From the cell containing the given text, extract its center point as (x, y) coordinate. 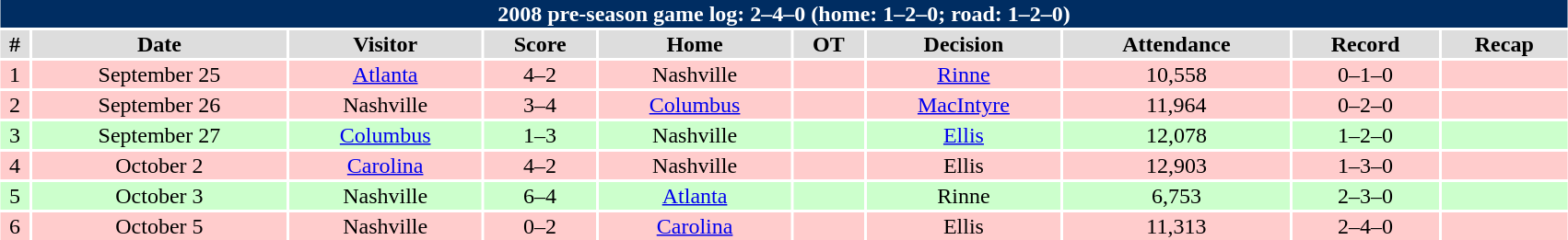
Decision (964, 44)
Recap (1504, 44)
6 (15, 226)
Attendance (1176, 44)
October 5 (158, 226)
# (15, 44)
Date (158, 44)
Score (540, 44)
0–2 (540, 226)
September 26 (158, 105)
12,078 (1176, 135)
2 (15, 105)
September 27 (158, 135)
0–2–0 (1365, 105)
Home (695, 44)
September 25 (158, 74)
1–3–0 (1365, 166)
11,964 (1176, 105)
12,903 (1176, 166)
1–2–0 (1365, 135)
3 (15, 135)
10,558 (1176, 74)
6,753 (1176, 196)
Visitor (385, 44)
2008 pre-season game log: 2–4–0 (home: 1–2–0; road: 1–2–0) (784, 14)
October 2 (158, 166)
3–4 (540, 105)
OT (829, 44)
0–1–0 (1365, 74)
4 (15, 166)
1 (15, 74)
11,313 (1176, 226)
MacIntyre (964, 105)
Record (1365, 44)
2–4–0 (1365, 226)
5 (15, 196)
6–4 (540, 196)
October 3 (158, 196)
2–3–0 (1365, 196)
1–3 (540, 135)
